Search for the cell housing the specified text and yield its [x, y] center coordinate. 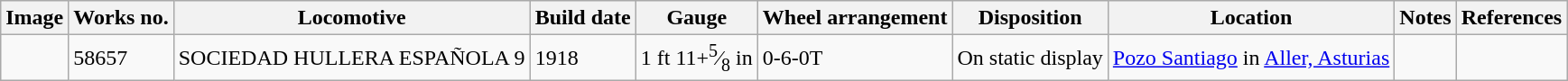
Notes [1425, 18]
Build date [583, 18]
Disposition [1030, 18]
Wheel arrangement [855, 18]
0-6-0T [855, 58]
Locomotive [352, 18]
1 ft 11+5⁄8 in [697, 58]
Location [1251, 18]
On static display [1030, 58]
SOCIEDAD HULLERA ESPAÑOLA 9 [352, 58]
58657 [121, 58]
Works no. [121, 18]
Gauge [697, 18]
Image [34, 18]
References [1511, 18]
Pozo Santiago in Aller, Asturias [1251, 58]
1918 [583, 58]
